Provide the [x, y] coordinate of the cell's center where the given text is located.  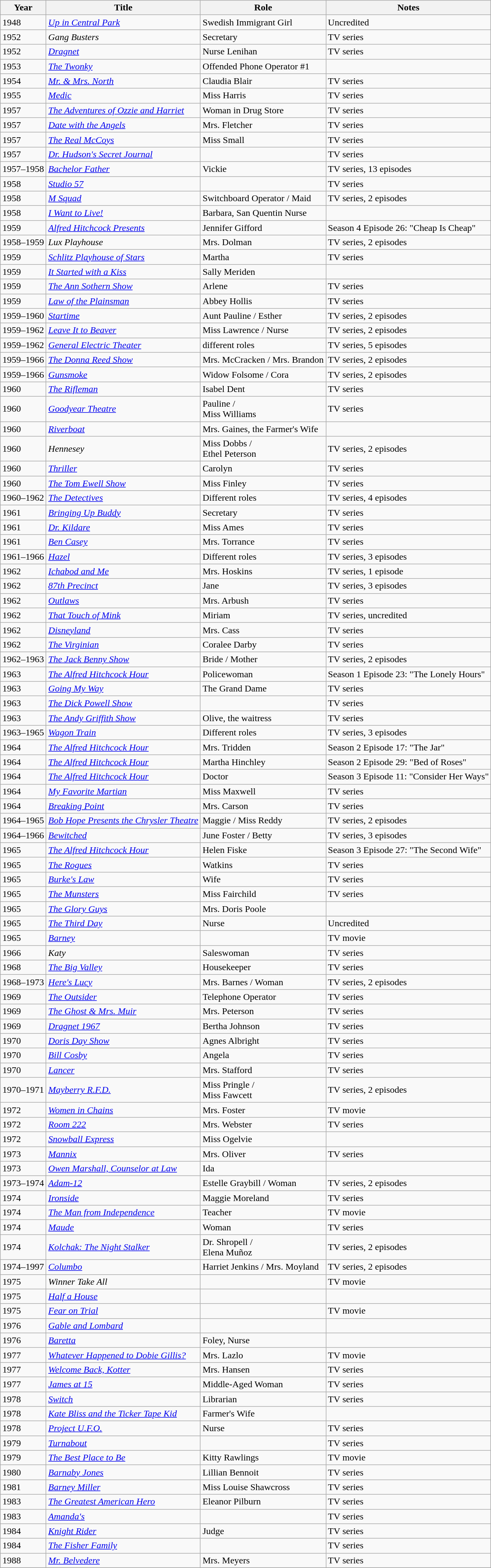
Snowball Express [123, 1139]
Martha Hinchley [263, 762]
Bringing Up Buddy [123, 513]
The Grand Dame [263, 689]
Mannix [123, 1154]
Bertha Johnson [263, 1026]
Katy [123, 953]
Mrs. Dolman [263, 242]
That Touch of Mink [123, 615]
The Fisher Family [123, 1546]
Bewitched [123, 835]
James at 15 [123, 1384]
The Jack Benny Show [123, 659]
Woman [263, 1227]
Bachelor Father [123, 169]
Wagon Train [123, 733]
Jennifer Gifford [263, 228]
1955 [23, 96]
I Want to Live! [123, 213]
The Rogues [123, 865]
Dr. Shropell /Elena Muñoz [263, 1247]
Amanda's [123, 1516]
Mrs. Torrance [263, 542]
The Donna Reed Show [123, 360]
1948 [23, 22]
Mrs. Hansen [263, 1369]
Nurse Lenihan [263, 52]
Agnes Albright [263, 1041]
different roles [263, 345]
Mrs. Peterson [263, 1011]
Teacher [263, 1213]
Ironside [123, 1198]
Miss Small [263, 140]
Ida [263, 1169]
Mrs. Hoskins [263, 571]
Ichabod and Me [123, 571]
Isabel Dent [263, 389]
Miss Ames [263, 527]
Arlene [263, 286]
My Favorite Martian [123, 791]
Woman in Drug Store [263, 110]
Angela [263, 1055]
The Ghost & Mrs. Muir [123, 1011]
Jane [263, 586]
Medic [123, 96]
Room 222 [123, 1124]
Season 4 Episode 26: "Cheap Is Cheap" [408, 228]
Pauline /Miss Williams [263, 409]
Barbara, San Quentin Nurse [263, 213]
Date with the Angels [123, 125]
Widow Folsome / Cora [263, 374]
The Tom Ewell Show [123, 483]
The Rifleman [123, 389]
Fear on Trial [123, 1311]
Mrs. Lazlo [263, 1355]
Up in Central Park [123, 22]
Columbo [123, 1267]
Miss Fairchild [263, 894]
Mrs. Barnes / Woman [263, 982]
Switch [123, 1399]
Barney [123, 938]
Gable and Lombard [123, 1326]
Alfred Hitchcock Presents [123, 228]
1958–1959 [23, 242]
The Andy Griffith Show [123, 718]
General Electric Theater [123, 345]
Mr. & Mrs. North [123, 81]
87th Precinct [123, 586]
Judge [263, 1531]
1962–1963 [23, 659]
1954 [23, 81]
Knight Rider [123, 1531]
The Greatest American Hero [123, 1502]
Mrs. Oliver [263, 1154]
Kate Bliss and the Ticker Tape Kid [123, 1414]
Year [23, 8]
Housekeeper [263, 967]
Going My Way [123, 689]
Disneyland [123, 630]
Offended Phone Operator #1 [263, 66]
Mrs. Webster [263, 1124]
TV series, 1 episode [408, 571]
The Glory Guys [123, 908]
Season 2 Episode 29: "Bed of Roses" [408, 762]
Harriet Jenkins / Mrs. Moyland [263, 1267]
The Ann Sothern Show [123, 286]
TV series, 5 episodes [408, 345]
The Third Day [123, 924]
1988 [23, 1560]
Miss Maxwell [263, 791]
Law of the Plainsman [123, 301]
1974–1997 [23, 1267]
Eleanor Pilburn [263, 1502]
The Twonky [123, 66]
Dragnet [123, 52]
1960–1962 [23, 498]
The Outsider [123, 997]
Adam-12 [123, 1183]
Olive, the waitress [263, 718]
1980 [23, 1472]
Doris Day Show [123, 1041]
Mr. Belvedere [123, 1560]
Telephone Operator [263, 997]
Lux Playhouse [123, 242]
Miriam [263, 615]
Mrs. Gaines, the Farmer's Wife [263, 429]
Season 2 Episode 17: "The Jar" [408, 747]
Mrs. Foster [263, 1110]
The Dick Powell Show [123, 703]
Middle-Aged Woman [263, 1384]
Baretta [123, 1340]
Burke's Law [123, 879]
Kolchak: The Night Stalker [123, 1247]
Maggie / Miss Reddy [263, 821]
Season 3 Episode 27: "The Second Wife" [408, 850]
Miss Lawrence / Nurse [263, 330]
Dragnet 1967 [123, 1026]
1970–1971 [23, 1090]
Saleswoman [263, 953]
Helen Fiske [263, 850]
June Foster / Betty [263, 835]
Hazel [123, 557]
The Best Place to Be [123, 1458]
Turnabout [123, 1443]
1968 [23, 967]
1968–1973 [23, 982]
Breaking Point [123, 806]
Mrs. Fletcher [263, 125]
Leave It to Beaver [123, 330]
1963–1965 [23, 733]
1964–1965 [23, 821]
Mrs. Arbush [263, 601]
Martha [263, 257]
The Adventures of Ozzie and Harriet [123, 110]
1973–1974 [23, 1183]
Welcome Back, Kotter [123, 1369]
Mrs. Doris Poole [263, 908]
Bob Hope Presents the Chrysler Theatre [123, 821]
Outlaws [123, 601]
It Started with a Kiss [123, 272]
Mrs. Tridden [263, 747]
Wife [263, 879]
Miss Ogelvie [263, 1139]
Schlitz Playhouse of Stars [123, 257]
Goodyear Theatre [123, 409]
Whatever Happened to Dobie Gillis? [123, 1355]
Mrs. McCracken / Mrs. Brandon [263, 360]
Estelle Graybill / Woman [263, 1183]
Dr. Hudson's Secret Journal [123, 154]
1959–1960 [23, 316]
Miss Pringle /Miss Fawcett [263, 1090]
Hennesey [123, 449]
Doctor [263, 777]
Miss Louise Shawcross [263, 1487]
Coralee Darby [263, 644]
Lillian Bennoit [263, 1472]
Women in Chains [123, 1110]
TV series, 4 episodes [408, 498]
Lancer [123, 1070]
1961–1966 [23, 557]
Mrs. Stafford [263, 1070]
Winner Take All [123, 1282]
Foley, Nurse [263, 1340]
TV series, 13 episodes [408, 169]
Mrs. Carson [263, 806]
Studio 57 [123, 184]
Kitty Rawlings [263, 1458]
Ben Casey [123, 542]
The Munsters [123, 894]
Half a House [123, 1296]
The Real McCoys [123, 140]
Aunt Pauline / Esther [263, 316]
Maggie Moreland [263, 1198]
Bill Cosby [123, 1055]
Vickie [263, 169]
Gunsmoke [123, 374]
M Squad [123, 199]
Librarian [263, 1399]
1953 [23, 66]
Maude [123, 1227]
Miss Dobbs /Ethel Peterson [263, 449]
Sally Meriden [263, 272]
1966 [23, 953]
Miss Finley [263, 483]
Switchboard Operator / Maid [263, 199]
1957–1958 [23, 169]
Title [123, 8]
Mayberry R.F.D. [123, 1090]
Miss Harris [263, 96]
Notes [408, 8]
Thriller [123, 469]
The Man from Independence [123, 1213]
The Detectives [123, 498]
Swedish Immigrant Girl [263, 22]
Carolyn [263, 469]
Project U.F.O. [123, 1428]
The Virginian [123, 644]
Bride / Mother [263, 659]
Gang Busters [123, 37]
Claudia Blair [263, 81]
Owen Marshall, Counselor at Law [123, 1169]
Dr. Kildare [123, 527]
Riverboat [123, 429]
Season 1 Episode 23: "The Lonely Hours" [408, 674]
Farmer's Wife [263, 1414]
Mrs. Meyers [263, 1560]
TV series, uncredited [408, 615]
Startime [123, 316]
1964–1966 [23, 835]
Abbey Hollis [263, 301]
Barnaby Jones [123, 1472]
Barney Miller [123, 1487]
Watkins [263, 865]
The Big Valley [123, 967]
Season 3 Episode 11: "Consider Her Ways" [408, 777]
Here's Lucy [123, 982]
1981 [23, 1487]
Mrs. Cass [263, 630]
Policewoman [263, 674]
Role [263, 8]
